Scan for the cell matching the given text and deliver its [x, y] coordinate at center. 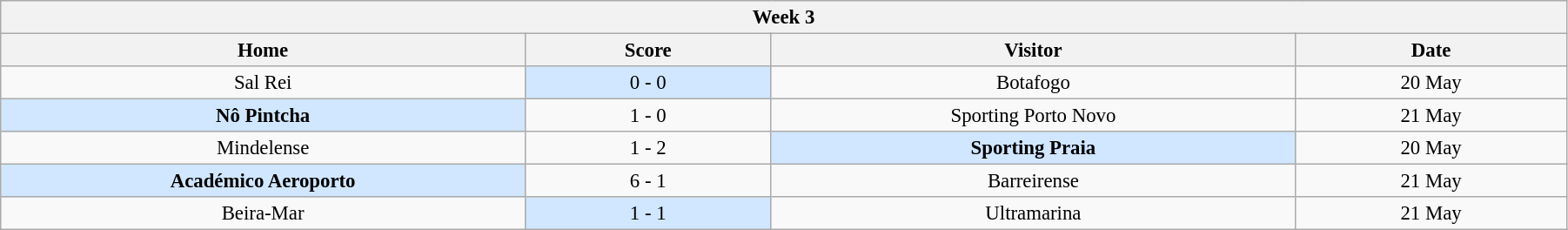
1 - 2 [647, 148]
Barreirense [1034, 181]
1 - 0 [647, 116]
Mindelense [263, 148]
Académico Aeroporto [263, 181]
0 - 0 [647, 83]
6 - 1 [647, 181]
Sporting Praia [1034, 148]
Nô Pintcha [263, 116]
1 - 1 [647, 213]
Sporting Porto Novo [1034, 116]
Visitor [1034, 51]
Week 3 [784, 17]
Botafogo [1034, 83]
Sal Rei [263, 83]
Beira-Mar [263, 213]
Ultramarina [1034, 213]
Date [1431, 51]
Home [263, 51]
Score [647, 51]
